Return the (X, Y) coordinate for the center point of the cell that contains the specified text.  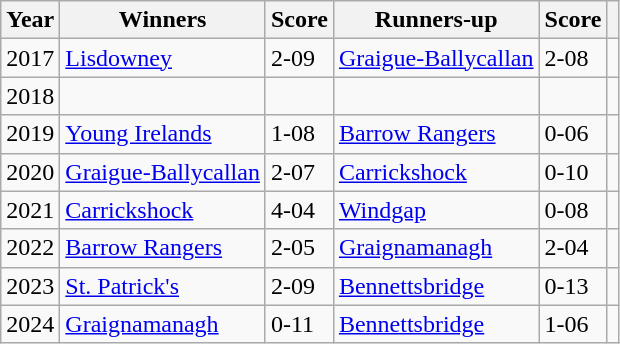
0-06 (573, 134)
2024 (30, 324)
Lisdowney (163, 58)
2-04 (573, 248)
2019 (30, 134)
St. Patrick's (163, 286)
0-13 (573, 286)
0-08 (573, 210)
Winners (163, 20)
2-08 (573, 58)
Windgap (436, 210)
2021 (30, 210)
2018 (30, 96)
4-04 (299, 210)
0-10 (573, 172)
2022 (30, 248)
0-11 (299, 324)
Young Irelands (163, 134)
2017 (30, 58)
Year (30, 20)
2023 (30, 286)
2-07 (299, 172)
1-08 (299, 134)
2020 (30, 172)
Runners-up (436, 20)
1-06 (573, 324)
2-05 (299, 248)
